Capture the cell that displays the provided text and extract its (X, Y) central coordinate. 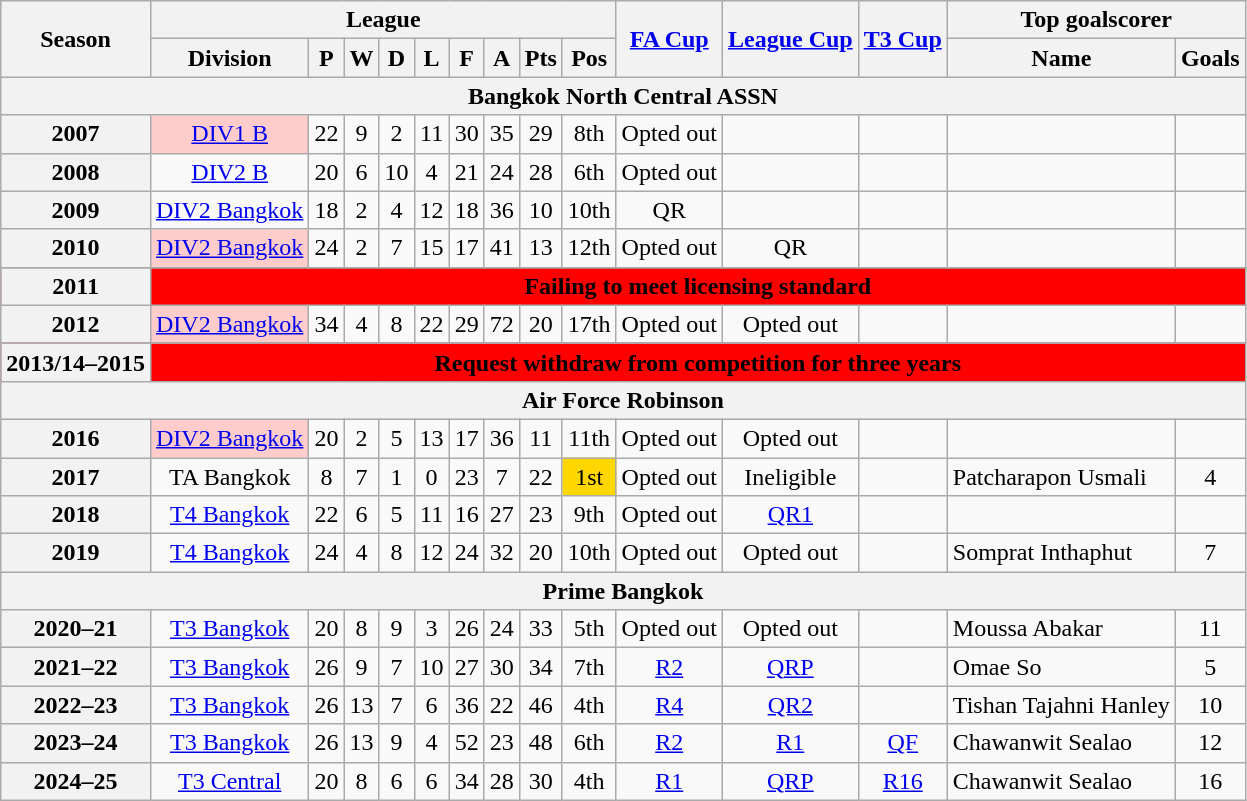
TA Bangkok (229, 477)
52 (466, 743)
Name (1061, 58)
8th (589, 134)
T3 Cup (902, 39)
15 (432, 248)
9th (589, 515)
32 (502, 553)
2012 (76, 324)
1st (589, 477)
11th (589, 438)
T3 Central (229, 781)
Ineligible (790, 477)
0 (432, 477)
2020–21 (76, 629)
2018 (76, 515)
7th (589, 667)
R16 (902, 781)
12th (589, 248)
2023–24 (76, 743)
Request withdraw from competition for three years (698, 362)
2009 (76, 210)
P (326, 58)
48 (540, 743)
2021–22 (76, 667)
Moussa Abakar (1061, 629)
Bangkok North Central ASSN (623, 96)
1 (396, 477)
L (432, 58)
2008 (76, 172)
Patcharapon Usmali (1061, 477)
F (466, 58)
2013/14–2015 (76, 362)
33 (540, 629)
3 (432, 629)
W (362, 58)
2011 (76, 286)
2024–25 (76, 781)
Season (76, 39)
DIV2 B (229, 172)
Somprat Inthaphut (1061, 553)
2017 (76, 477)
41 (502, 248)
17th (589, 324)
Goals (1210, 58)
2019 (76, 553)
2016 (76, 438)
Division (229, 58)
QR1 (790, 515)
Top goalscorer (1096, 20)
2007 (76, 134)
Failing to meet licensing standard (698, 286)
Air Force Robinson (623, 400)
FA Cup (669, 39)
QR2 (790, 705)
Pos (589, 58)
72 (502, 324)
46 (540, 705)
Tishan Tajahni Hanley (1061, 705)
Omae So (1061, 667)
5th (589, 629)
DIV1 B (229, 134)
D (396, 58)
Prime Bangkok (623, 591)
R4 (669, 705)
21 (466, 172)
35 (502, 134)
A (502, 58)
2010 (76, 248)
League Cup (790, 39)
QF (902, 743)
Pts (540, 58)
League (383, 20)
2022–23 (76, 705)
